Detect which cell encompasses the target text, then output its (x, y) center coordinate. 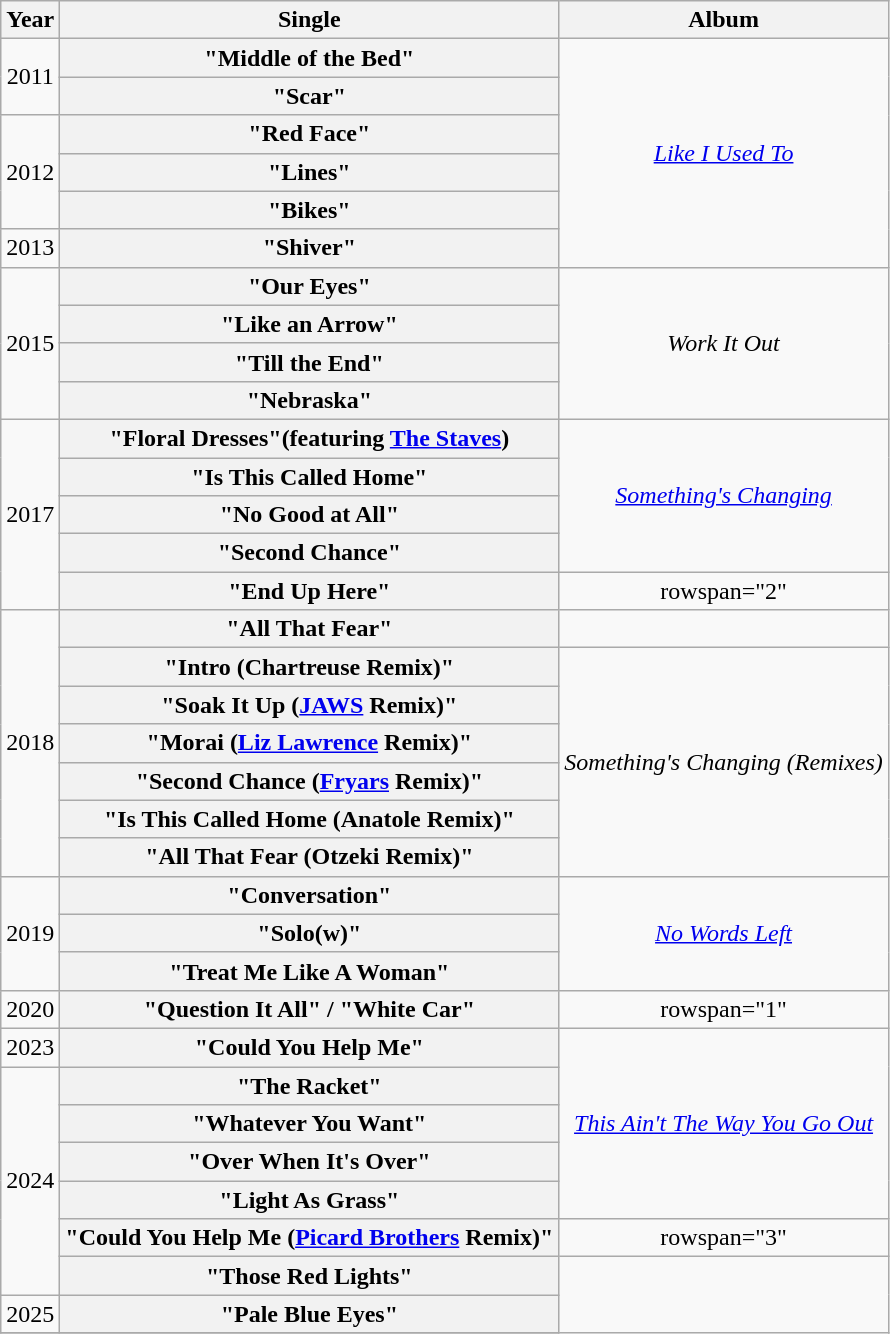
"Conversation" (310, 895)
Single (310, 20)
This Ain't The Way You Go Out (724, 1123)
"Question It All" / "White Car" (310, 1009)
"Light As Grass" (310, 1200)
2018 (30, 743)
"Solo(w)" (310, 933)
"Pale Blue Eyes" (310, 1314)
Work It Out (724, 343)
2012 (30, 172)
2011 (30, 77)
"Till the End" (310, 362)
"All That Fear (Otzeki Remix)" (310, 857)
"Treat Me Like A Woman" (310, 971)
2019 (30, 933)
2017 (30, 514)
"Red Face" (310, 134)
rowspan="3" (724, 1238)
"Floral Dresses"(featuring The Staves) (310, 438)
"Bikes" (310, 210)
2025 (30, 1314)
"Our Eyes" (310, 286)
"The Racket" (310, 1085)
Like I Used To (724, 153)
"Like an Arrow" (310, 324)
"Is This Called Home" (310, 477)
Album (724, 20)
2024 (30, 1180)
"All That Fear" (310, 629)
"Those Red Lights" (310, 1276)
"Nebraska" (310, 400)
"No Good at All" (310, 515)
"Lines" (310, 172)
No Words Left (724, 933)
Something's Changing (724, 495)
2023 (30, 1047)
rowspan="2" (724, 591)
Year (30, 20)
"Could You Help Me (Picard Brothers Remix)" (310, 1238)
"Intro (Chartreuse Remix)" (310, 667)
rowspan="1" (724, 1009)
2020 (30, 1009)
Something's Changing (Remixes) (724, 762)
"Over When It's Over" (310, 1162)
"End Up Here" (310, 591)
"Soak It Up (JAWS Remix)" (310, 705)
"Is This Called Home (Anatole Remix)" (310, 819)
"Second Chance" (310, 553)
"Scar" (310, 96)
"Middle of the Bed" (310, 58)
"Second Chance (Fryars Remix)" (310, 781)
2015 (30, 343)
"Whatever You Want" (310, 1124)
"Morai (Liz Lawrence Remix)" (310, 743)
"Could You Help Me" (310, 1047)
2013 (30, 248)
"Shiver" (310, 248)
